Return the (x, y) coordinate for the center point of the cell that contains the specified text.  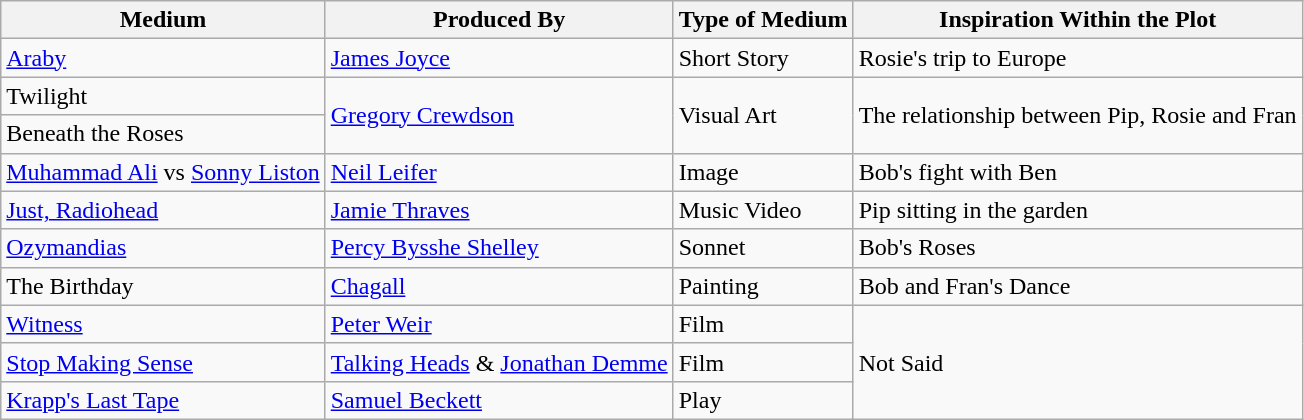
Percy Bysshe Shelley (499, 248)
Not Said (1078, 362)
Rosie's trip to Europe (1078, 58)
Pip sitting in the garden (1078, 210)
Talking Heads & Jonathan Demme (499, 362)
Short Story (763, 58)
Neil Leifer (499, 172)
Peter Weir (499, 324)
Medium (163, 20)
Play (763, 400)
Krapp's Last Tape (163, 400)
Stop Making Sense (163, 362)
Inspiration Within the Plot (1078, 20)
Gregory Crewdson (499, 115)
Ozymandias (163, 248)
Araby (163, 58)
Visual Art (763, 115)
Bob's Roses (1078, 248)
Music Video (763, 210)
Type of Medium (763, 20)
Witness (163, 324)
Chagall (499, 286)
Bob's fight with Ben (1078, 172)
Samuel Beckett (499, 400)
Beneath the Roses (163, 134)
Sonnet (763, 248)
The Birthday (163, 286)
Jamie Thraves (499, 210)
Muhammad Ali vs Sonny Liston (163, 172)
Twilight (163, 96)
Image (763, 172)
Produced By (499, 20)
James Joyce (499, 58)
The relationship between Pip, Rosie and Fran (1078, 115)
Just, Radiohead (163, 210)
Bob and Fran's Dance (1078, 286)
Painting (763, 286)
